Return [X, Y] of the center of cell containing provided text 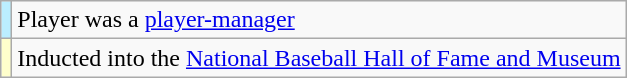
Player was a player-manager [319, 20]
Inducted into the National Baseball Hall of Fame and Museum [319, 58]
